Scan for the cell matching the given text and deliver its [x, y] coordinate at center. 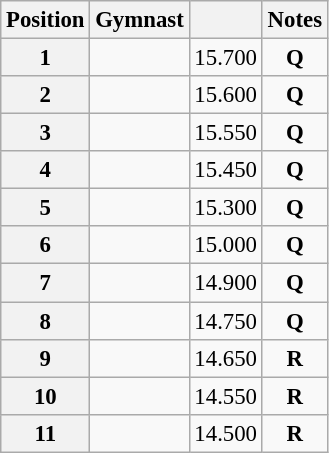
15.700 [226, 58]
3 [46, 133]
14.750 [226, 321]
11 [46, 433]
14.500 [226, 433]
14.550 [226, 396]
2 [46, 95]
10 [46, 396]
4 [46, 170]
8 [46, 321]
14.650 [226, 358]
7 [46, 283]
1 [46, 58]
15.300 [226, 208]
Gymnast [140, 20]
14.900 [226, 283]
Position [46, 20]
15.450 [226, 170]
6 [46, 245]
15.600 [226, 95]
15.550 [226, 133]
15.000 [226, 245]
5 [46, 208]
9 [46, 358]
Notes [294, 20]
